Capture the cell that displays the provided text and extract its (x, y) central coordinate. 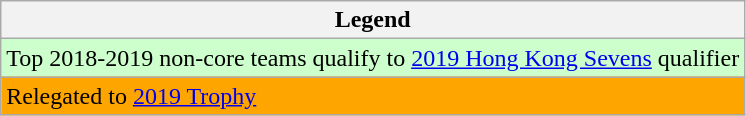
Legend (373, 20)
Top 2018-2019 non-core teams qualify to 2019 Hong Kong Sevens qualifier (373, 58)
Relegated to 2019 Trophy (373, 96)
